Pinpoint the cell where the given text exists, returning its [x, y] midpoint coordinate. 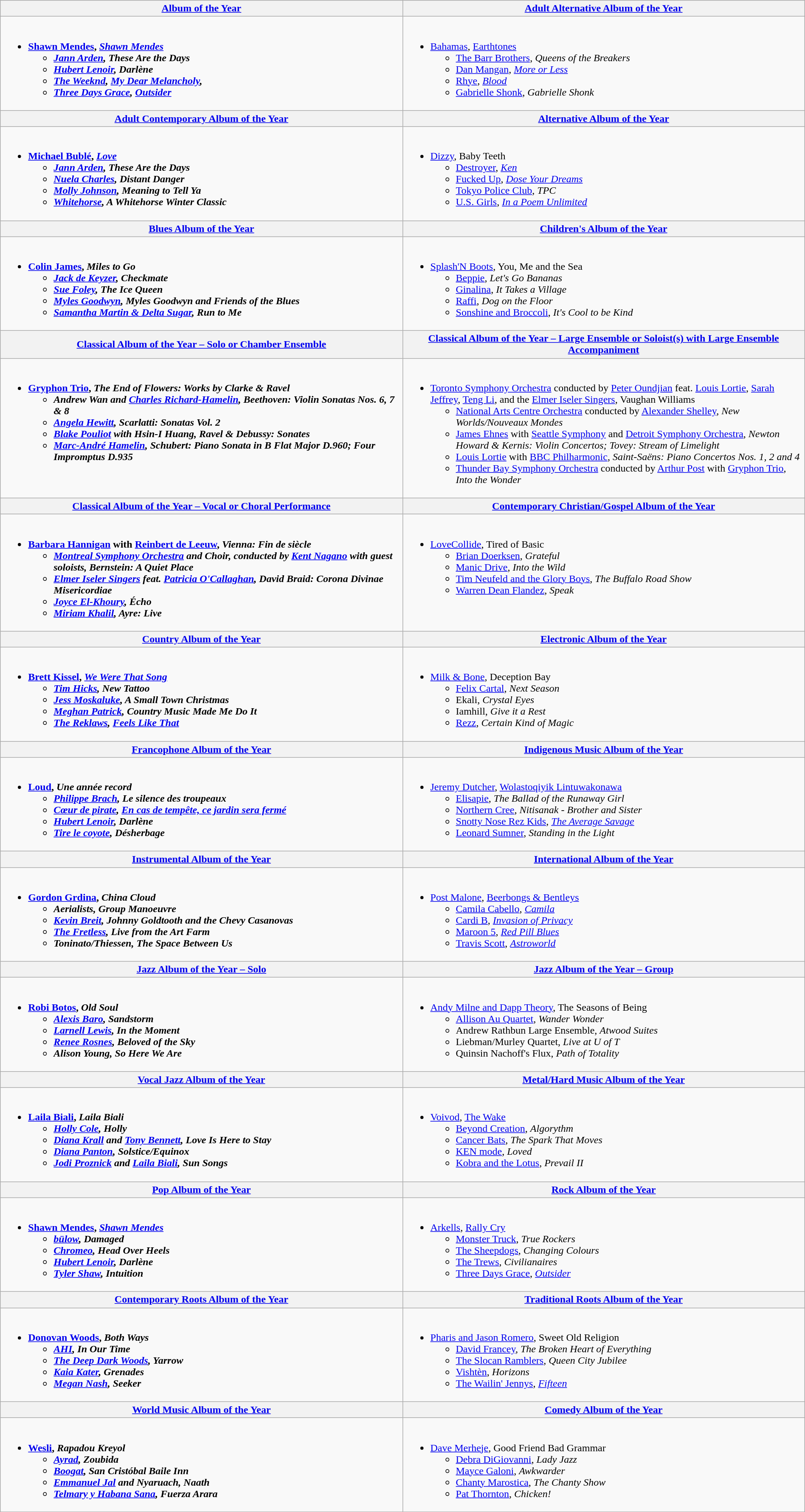
Bahamas, EarthtonesThe Barr Brothers, Queens of the BreakersDan Mangan, More or LessRhye, BloodGabrielle Shonk, Gabrielle Shonk [604, 64]
Contemporary Roots Album of the Year [201, 1300]
Comedy Album of the Year [604, 1410]
Vocal Jazz Album of the Year [201, 1080]
Blues Album of the Year [201, 229]
World Music Album of the Year [201, 1410]
Post Malone, Beerbongs & BentleysCamila Cabello, CamilaCardi B, Invasion of PrivacyMaroon 5, Red Pill BluesTravis Scott, Astroworld [604, 914]
Wesli, Rapadou KreyolAyrad, ZoubidaBoogat, San Cristóbal Baile InnEmmanuel Jal and Nyaruach, NaathTelmary y Habana Sana, Fuerza Arara [201, 1465]
Jazz Album of the Year – Group [604, 969]
Metal/Hard Music Album of the Year [604, 1080]
Arkells, Rally CryMonster Truck, True RockersThe Sheepdogs, Changing ColoursThe Trews, CivilianairesThree Days Grace, Outsider [604, 1245]
Rock Album of the Year [604, 1190]
Jazz Album of the Year – Solo [201, 969]
Adult Contemporary Album of the Year [201, 119]
Classical Album of the Year – Solo or Chamber Ensemble [201, 344]
Donovan Woods, Both WaysAHI, In Our TimeThe Deep Dark Woods, YarrowKaia Kater, GrenadesMegan Nash, Seeker [201, 1354]
Country Album of the Year [201, 639]
Children's Album of the Year [604, 229]
Pop Album of the Year [201, 1190]
Adult Alternative Album of the Year [604, 8]
Voivod, The WakeBeyond Creation, AlgorythmCancer Bats, The Spark That MovesKEN mode, LovedKobra and the Lotus, Prevail II [604, 1134]
Shawn Mendes, Shawn Mendesbülow, DamagedChromeo, Head Over HeelsHubert Lenoir, DarlèneTyler Shaw, Intuition [201, 1245]
Instrumental Album of the Year [201, 859]
Traditional Roots Album of the Year [604, 1300]
Classical Album of the Year – Large Ensemble or Soloist(s) with Large Ensemble Accompaniment [604, 344]
International Album of the Year [604, 859]
Classical Album of the Year – Vocal or Choral Performance [201, 506]
Indigenous Music Album of the Year [604, 749]
Dizzy, Baby TeethDestroyer, KenFucked Up, Dose Your DreamsTokyo Police Club, TPCU.S. Girls, In a Poem Unlimited [604, 173]
Robi Botos, Old SoulAlexis Baro, SandstormLarnell Lewis, In the MomentRenee Rosnes, Beloved of the SkyAlison Young, So Here We Are [201, 1025]
Shawn Mendes, Shawn MendesJann Arden, These Are the DaysHubert Lenoir, DarlèneThe Weeknd, My Dear Melancholy,Three Days Grace, Outsider [201, 64]
Milk & Bone, Deception BayFelix Cartal, Next SeasonEkali, Crystal EyesIamhill, Give it a RestRezz, Certain Kind of Magic [604, 694]
Electronic Album of the Year [604, 639]
Contemporary Christian/Gospel Album of the Year [604, 506]
Album of the Year [201, 8]
Francophone Album of the Year [201, 749]
Dave Merheje, Good Friend Bad GrammarDebra DiGiovanni, Lady JazzMayce Galoni, AwkwarderChanty Marostica, The Chanty ShowPat Thornton, Chicken! [604, 1465]
Alternative Album of the Year [604, 119]
